Identify which cell holds the provided text, then report its [X, Y] central coordinate. 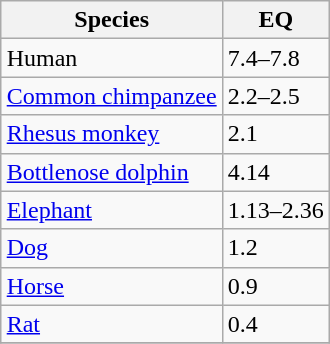
Rat [112, 324]
Horse [112, 286]
1.13–2.36 [276, 210]
0.4 [276, 324]
Bottlenose dolphin [112, 172]
1.2 [276, 248]
Dog [112, 248]
4.14 [276, 172]
Rhesus monkey [112, 134]
Human [112, 58]
2.2–2.5 [276, 96]
Common chimpanzee [112, 96]
Elephant [112, 210]
7.4–7.8 [276, 58]
0.9 [276, 286]
2.1 [276, 134]
EQ [276, 20]
Species [112, 20]
